Return [X, Y] of the center of cell containing provided text 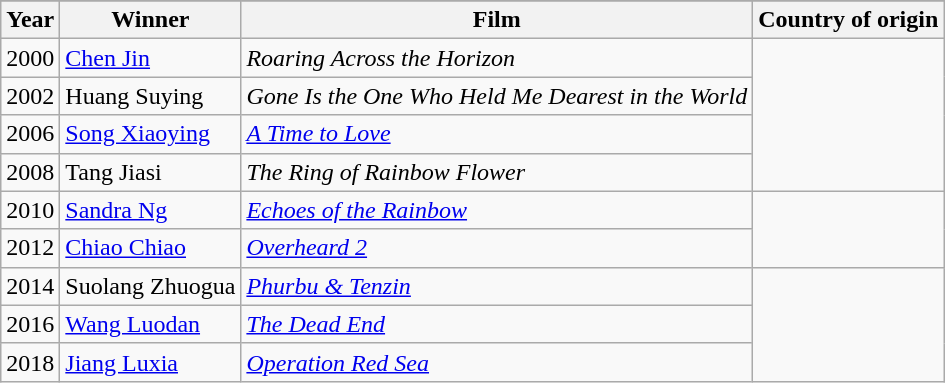
Year [30, 20]
2018 [30, 362]
A Time to Love [497, 134]
2002 [30, 96]
Gone Is the One Who Held Me Dearest in the World [497, 96]
Winner [150, 20]
2006 [30, 134]
The Dead End [497, 324]
2010 [30, 210]
Jiang Luxia [150, 362]
Huang Suying [150, 96]
2000 [30, 58]
2008 [30, 172]
Phurbu & Tenzin [497, 286]
Operation Red Sea [497, 362]
Suolang Zhuogua [150, 286]
The Ring of Rainbow Flower [497, 172]
Roaring Across the Horizon [497, 58]
Song Xiaoying [150, 134]
Chiao Chiao [150, 248]
Tang Jiasi [150, 172]
Sandra Ng [150, 210]
Chen Jin [150, 58]
2016 [30, 324]
2014 [30, 286]
Wang Luodan [150, 324]
2012 [30, 248]
Film [497, 20]
Overheard 2 [497, 248]
Echoes of the Rainbow [497, 210]
Country of origin [848, 20]
